Capture the cell that displays the provided text and extract its (x, y) central coordinate. 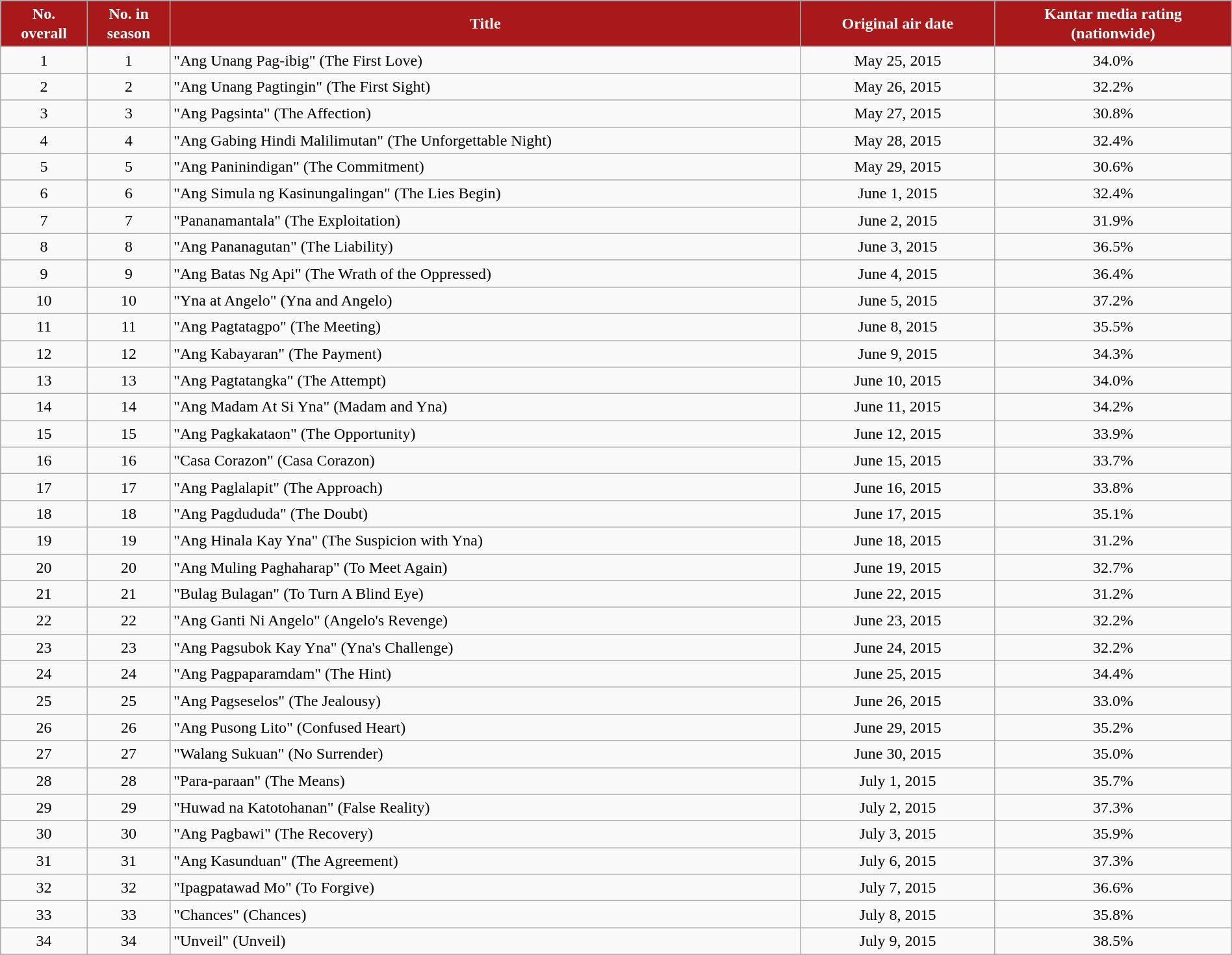
July 1, 2015 (898, 780)
July 9, 2015 (898, 941)
35.9% (1113, 835)
May 26, 2015 (898, 87)
"Ang Paglalapit" (The Approach) (485, 488)
June 19, 2015 (898, 567)
"Ang Muling Paghaharap" (To Meet Again) (485, 567)
"Ang Ganti Ni Angelo" (Angelo's Revenge) (485, 620)
June 10, 2015 (898, 381)
35.1% (1113, 514)
34.3% (1113, 354)
June 17, 2015 (898, 514)
"Ang Pusong Lito" (Confused Heart) (485, 727)
34.2% (1113, 407)
38.5% (1113, 941)
May 29, 2015 (898, 166)
June 4, 2015 (898, 273)
"Ang Pagkakataon" (The Opportunity) (485, 434)
May 28, 2015 (898, 140)
35.2% (1113, 727)
June 24, 2015 (898, 648)
"Ang Pagseselos" (The Jealousy) (485, 701)
"Chances" (Chances) (485, 914)
June 12, 2015 (898, 434)
"Ipagpatawad Mo" (To Forgive) (485, 888)
June 26, 2015 (898, 701)
34.4% (1113, 674)
June 23, 2015 (898, 620)
July 8, 2015 (898, 914)
Kantar media rating (nationwide) (1113, 23)
"Ang Paninindigan" (The Commitment) (485, 166)
"Ang Unang Pagtingin" (The First Sight) (485, 87)
June 29, 2015 (898, 727)
June 22, 2015 (898, 594)
"Ang Kasunduan" (The Agreement) (485, 861)
33.0% (1113, 701)
35.8% (1113, 914)
"Para-paraan" (The Means) (485, 780)
No. overall (44, 23)
July 7, 2015 (898, 888)
"Ang Hinala Kay Yna" (The Suspicion with Yna) (485, 541)
35.0% (1113, 754)
"Ang Pagtatagpo" (The Meeting) (485, 326)
35.7% (1113, 780)
"Ang Batas Ng Api" (The Wrath of the Oppressed) (485, 273)
Original air date (898, 23)
"Ang Simula ng Kasinungalingan" (The Lies Begin) (485, 194)
36.6% (1113, 888)
"Ang Pagsubok Kay Yna" (Yna's Challenge) (485, 648)
"Walang Sukuan" (No Surrender) (485, 754)
"Ang Gabing Hindi Malilimutan" (The Unforgettable Night) (485, 140)
31.9% (1113, 220)
July 2, 2015 (898, 807)
June 2, 2015 (898, 220)
"Ang Pagbawi" (The Recovery) (485, 835)
June 16, 2015 (898, 488)
June 1, 2015 (898, 194)
June 8, 2015 (898, 326)
July 3, 2015 (898, 835)
"Ang Pagsinta" (The Affection) (485, 113)
30.8% (1113, 113)
35.5% (1113, 326)
"Ang Pagpaparamdam" (The Hint) (485, 674)
36.5% (1113, 247)
June 30, 2015 (898, 754)
Title (485, 23)
May 27, 2015 (898, 113)
"Unveil" (Unveil) (485, 941)
July 6, 2015 (898, 861)
June 25, 2015 (898, 674)
33.8% (1113, 488)
"Ang Pagdududa" (The Doubt) (485, 514)
"Ang Pagtatangka" (The Attempt) (485, 381)
30.6% (1113, 166)
"Ang Pananagutan" (The Liability) (485, 247)
"Casa Corazon" (Casa Corazon) (485, 460)
June 18, 2015 (898, 541)
"Ang Unang Pag-ibig" (The First Love) (485, 60)
"Huwad na Katotohanan" (False Reality) (485, 807)
32.7% (1113, 567)
37.2% (1113, 300)
June 15, 2015 (898, 460)
June 9, 2015 (898, 354)
June 11, 2015 (898, 407)
May 25, 2015 (898, 60)
"Pananamantala" (The Exploitation) (485, 220)
33.9% (1113, 434)
36.4% (1113, 273)
"Ang Madam At Si Yna" (Madam and Yna) (485, 407)
"Ang Kabayaran" (The Payment) (485, 354)
June 3, 2015 (898, 247)
"Yna at Angelo" (Yna and Angelo) (485, 300)
No. in season (129, 23)
June 5, 2015 (898, 300)
"Bulag Bulagan" (To Turn A Blind Eye) (485, 594)
33.7% (1113, 460)
